Output the [X, Y] coordinate of the center of the cell containing the given text.  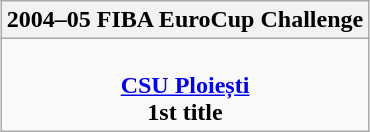
CSU Ploiești 1st title [184, 85]
2004–05 FIBA EuroCup Challenge [184, 20]
